Find where the given text appears and provide that cell's center as (x, y) coordinate. 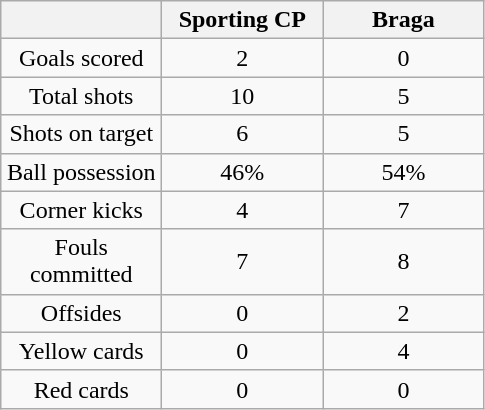
Shots on target (82, 134)
Goals scored (82, 58)
Offsides (82, 313)
Sporting CP (242, 20)
Yellow cards (82, 351)
6 (242, 134)
8 (404, 262)
54% (404, 172)
Total shots (82, 96)
Red cards (82, 389)
Braga (404, 20)
Fouls committed (82, 262)
Ball possession (82, 172)
46% (242, 172)
10 (242, 96)
Corner kicks (82, 210)
